Extract the (X, Y) coordinate from the center of the cell holding the provided text.  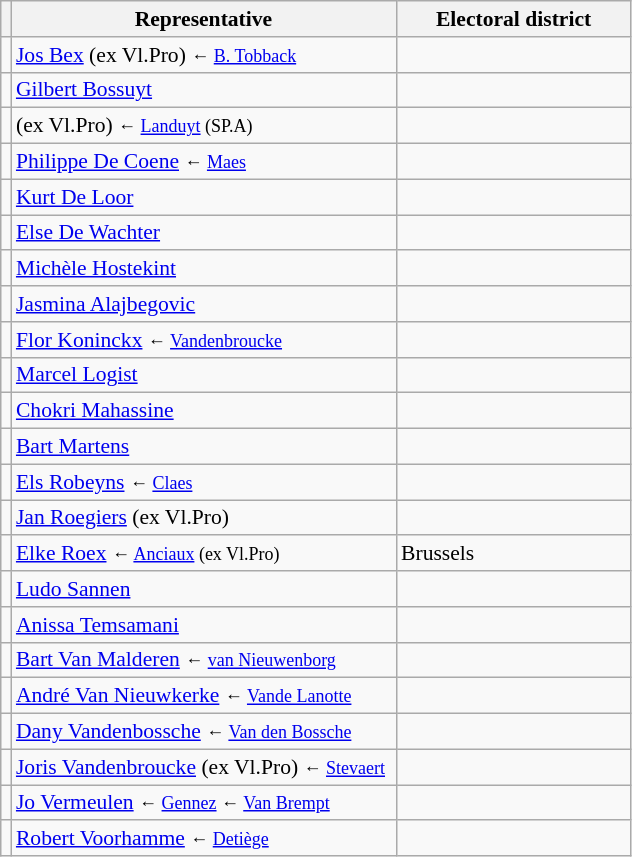
(ex Vl.Pro) ← Landuyt (SP.A) (204, 126)
Joris Vandenbroucke (ex Vl.Pro) ← Stevaert (204, 767)
Bart Van Malderen ← van Nieuwenborg (204, 660)
Jan Roegiers (ex Vl.Pro) (204, 518)
Else De Wachter (204, 233)
Kurt De Loor (204, 197)
Anissa Temsamani (204, 625)
Electoral district (514, 19)
Michèle Hostekint (204, 269)
Philippe De Coene ← Maes (204, 162)
André Van Nieuwkerke ← Vande Lanotte (204, 696)
Bart Martens (204, 447)
Chokri Mahassine (204, 411)
Elke Roex ← Anciaux (ex Vl.Pro) (204, 554)
Gilbert Bossuyt (204, 90)
Flor Koninckx ← Vandenbroucke (204, 340)
Dany Vandenbossche ← Van den Bossche (204, 732)
Marcel Logist (204, 375)
Representative (204, 19)
Ludo Sannen (204, 589)
Robert Voorhamme ← Detiège (204, 839)
Jos Bex (ex Vl.Pro) ← B. Tobback (204, 55)
Brussels (514, 554)
Els Robeyns ← Claes (204, 482)
Jo Vermeulen ← Gennez ← Van Brempt (204, 803)
Jasmina Alajbegovic (204, 304)
